Pinpoint the cell where the given text exists, returning its (X, Y) midpoint coordinate. 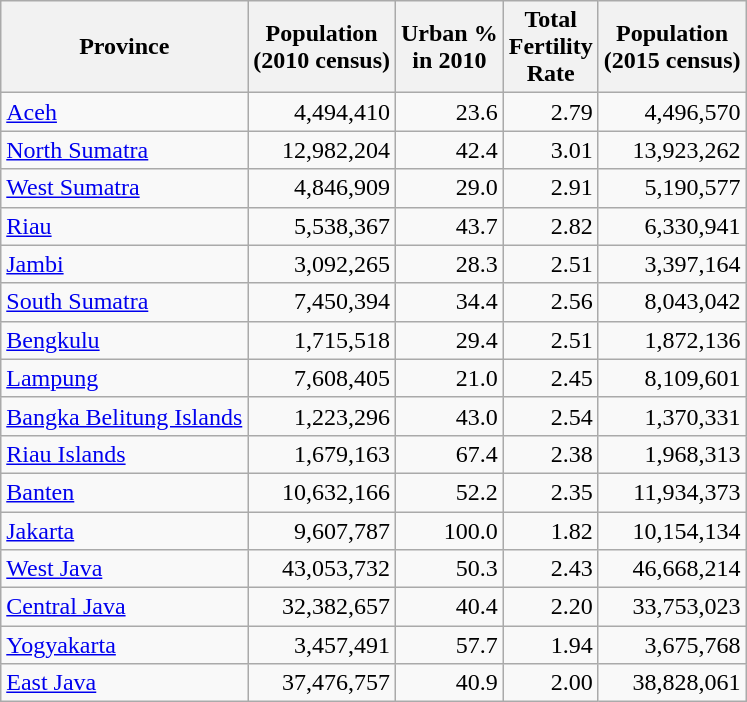
100.0 (450, 531)
38,828,061 (672, 683)
13,923,262 (672, 150)
33,753,023 (672, 607)
2.20 (550, 607)
Aceh (124, 112)
2.35 (550, 492)
8,109,601 (672, 378)
29.4 (450, 340)
4,496,570 (672, 112)
Urban %in 2010 (450, 47)
12,982,204 (322, 150)
Population (2015 census) (672, 47)
28.3 (450, 264)
42.4 (450, 150)
32,382,657 (322, 607)
57.7 (450, 645)
6,330,941 (672, 226)
46,668,214 (672, 569)
1,715,518 (322, 340)
11,934,373 (672, 492)
21.0 (450, 378)
67.4 (450, 454)
43.7 (450, 226)
Banten (124, 492)
4,494,410 (322, 112)
1,872,136 (672, 340)
37,476,757 (322, 683)
43.0 (450, 416)
Bengkulu (124, 340)
Riau (124, 226)
2.43 (550, 569)
2.56 (550, 302)
10,154,134 (672, 531)
3.01 (550, 150)
52.2 (450, 492)
Central Java (124, 607)
10,632,166 (322, 492)
Lampung (124, 378)
2.45 (550, 378)
Yogyakarta (124, 645)
1.82 (550, 531)
5,190,577 (672, 188)
34.4 (450, 302)
Riau Islands (124, 454)
8,043,042 (672, 302)
23.6 (450, 112)
North Sumatra (124, 150)
2.91 (550, 188)
2.54 (550, 416)
Jambi (124, 264)
1,968,313 (672, 454)
50.3 (450, 569)
TotalFertilityRate (550, 47)
South Sumatra (124, 302)
West Java (124, 569)
3,457,491 (322, 645)
29.0 (450, 188)
1,370,331 (672, 416)
West Sumatra (124, 188)
7,608,405 (322, 378)
9,607,787 (322, 531)
1.94 (550, 645)
43,053,732 (322, 569)
2.82 (550, 226)
East Java (124, 683)
3,092,265 (322, 264)
4,846,909 (322, 188)
Population (2010 census) (322, 47)
40.9 (450, 683)
1,679,163 (322, 454)
Bangka Belitung Islands (124, 416)
1,223,296 (322, 416)
7,450,394 (322, 302)
Jakarta (124, 531)
40.4 (450, 607)
3,675,768 (672, 645)
3,397,164 (672, 264)
2.79 (550, 112)
Province (124, 47)
5,538,367 (322, 226)
2.00 (550, 683)
2.38 (550, 454)
